Capture the cell that displays the provided text and extract its [X, Y] central coordinate. 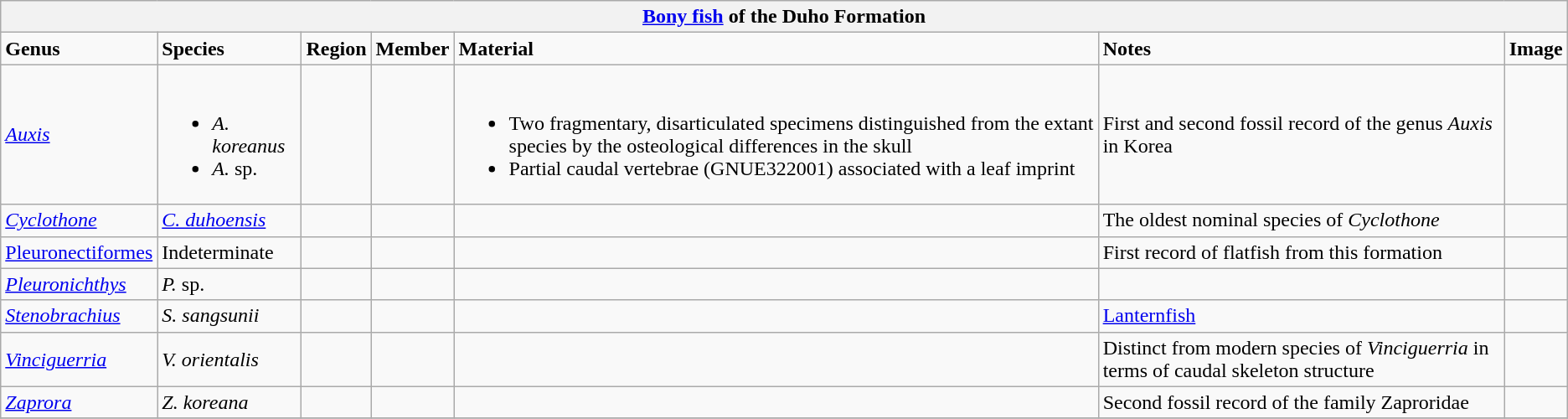
First and second fossil record of the genus Auxis in Korea [1302, 134]
Material [776, 49]
Species [230, 49]
Indeterminate [230, 252]
Lanternfish [1302, 316]
C. duhoensis [230, 220]
Second fossil record of the family Zaproridae [1302, 402]
Image [1536, 49]
Pleuronectiformes [79, 252]
Member [412, 49]
Vinciguerria [79, 359]
Stenobrachius [79, 316]
Auxis [79, 134]
Zaprora [79, 402]
V. orientalis [230, 359]
Cyclothone [79, 220]
Region [337, 49]
First record of flatfish from this formation [1302, 252]
Pleuronichthys [79, 284]
Z. koreana [230, 402]
The oldest nominal species of Cyclothone [1302, 220]
Notes [1302, 49]
P. sp. [230, 284]
S. sangsunii [230, 316]
Bony fish of the Duho Formation [784, 17]
Distinct from modern species of Vinciguerria in terms of caudal skeleton structure [1302, 359]
A. koreanusA. sp. [230, 134]
Genus [79, 49]
